Output the (X, Y) coordinate of the center of the cell containing the given text.  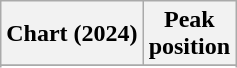
Peakposition (189, 34)
Chart (2024) (72, 34)
